From the cell containing the given text, extract its center point as [x, y] coordinate. 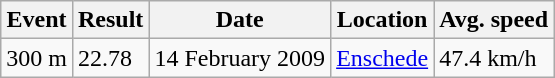
22.78 [110, 58]
47.4 km/h [494, 58]
Date [240, 20]
Location [382, 20]
300 m [37, 58]
14 February 2009 [240, 58]
Event [37, 20]
Enschede [382, 58]
Result [110, 20]
Avg. speed [494, 20]
